Capture the cell that displays the provided text and extract its [X, Y] central coordinate. 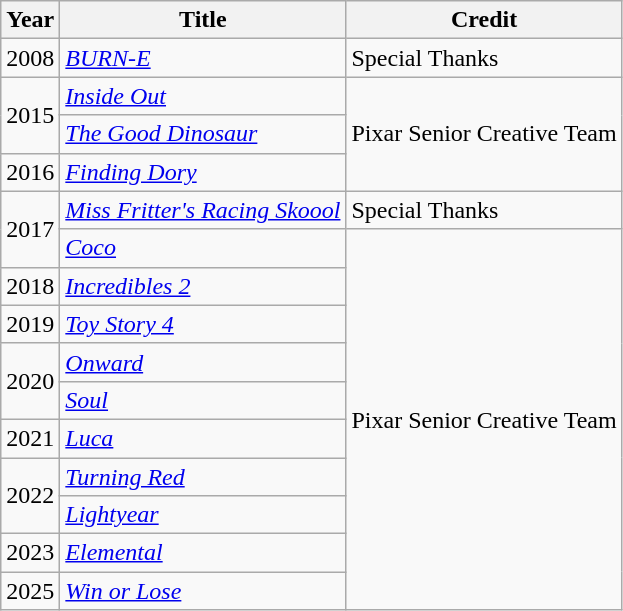
Miss Fritter's Racing Skoool [203, 210]
2017 [30, 229]
Turning Red [203, 477]
Year [30, 20]
2008 [30, 58]
Luca [203, 438]
2015 [30, 115]
2018 [30, 286]
2021 [30, 438]
BURN-E [203, 58]
2022 [30, 496]
Credit [484, 20]
Win or Lose [203, 591]
The Good Dinosaur [203, 134]
Title [203, 20]
2016 [30, 172]
Finding Dory [203, 172]
2019 [30, 324]
Onward [203, 362]
Lightyear [203, 515]
Inside Out [203, 96]
Incredibles 2 [203, 286]
Elemental [203, 553]
Coco [203, 248]
2023 [30, 553]
2025 [30, 591]
2020 [30, 381]
Toy Story 4 [203, 324]
Soul [203, 400]
